Scan for the cell matching the given text and deliver its [X, Y] coordinate at center. 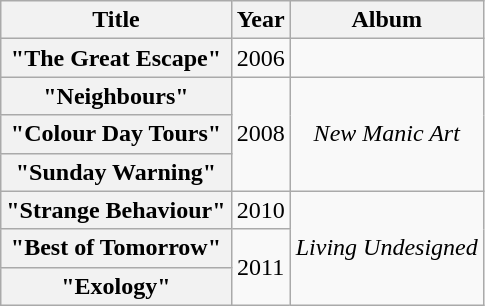
"Sunday Warning" [116, 172]
Year [260, 20]
2011 [260, 267]
"Strange Behaviour" [116, 210]
Title [116, 20]
2010 [260, 210]
2008 [260, 134]
New Manic Art [386, 134]
Album [386, 20]
"Exology" [116, 286]
"The Great Escape" [116, 58]
2006 [260, 58]
"Best of Tomorrow" [116, 248]
"Neighbours" [116, 96]
Living Undesigned [386, 248]
"Colour Day Tours" [116, 134]
